Pinpoint the cell where the given text exists, returning its [x, y] midpoint coordinate. 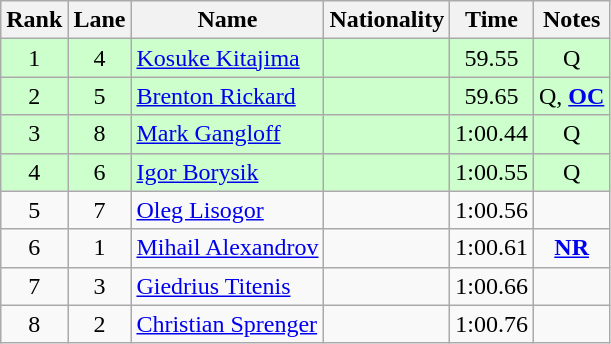
59.55 [492, 58]
Lane [100, 20]
NR [571, 248]
Rank [34, 20]
Kosuke Kitajima [228, 58]
1:00.55 [492, 172]
1:00.44 [492, 134]
1:00.66 [492, 286]
59.65 [492, 96]
Christian Sprenger [228, 324]
Igor Borysik [228, 172]
Giedrius Titenis [228, 286]
1:00.76 [492, 324]
1:00.56 [492, 210]
Brenton Rickard [228, 96]
1:00.61 [492, 248]
Nationality [387, 20]
Q, OC [571, 96]
Notes [571, 20]
Time [492, 20]
Name [228, 20]
Oleg Lisogor [228, 210]
Mihail Alexandrov [228, 248]
Mark Gangloff [228, 134]
